Pinpoint the cell where the given text exists, returning its [x, y] midpoint coordinate. 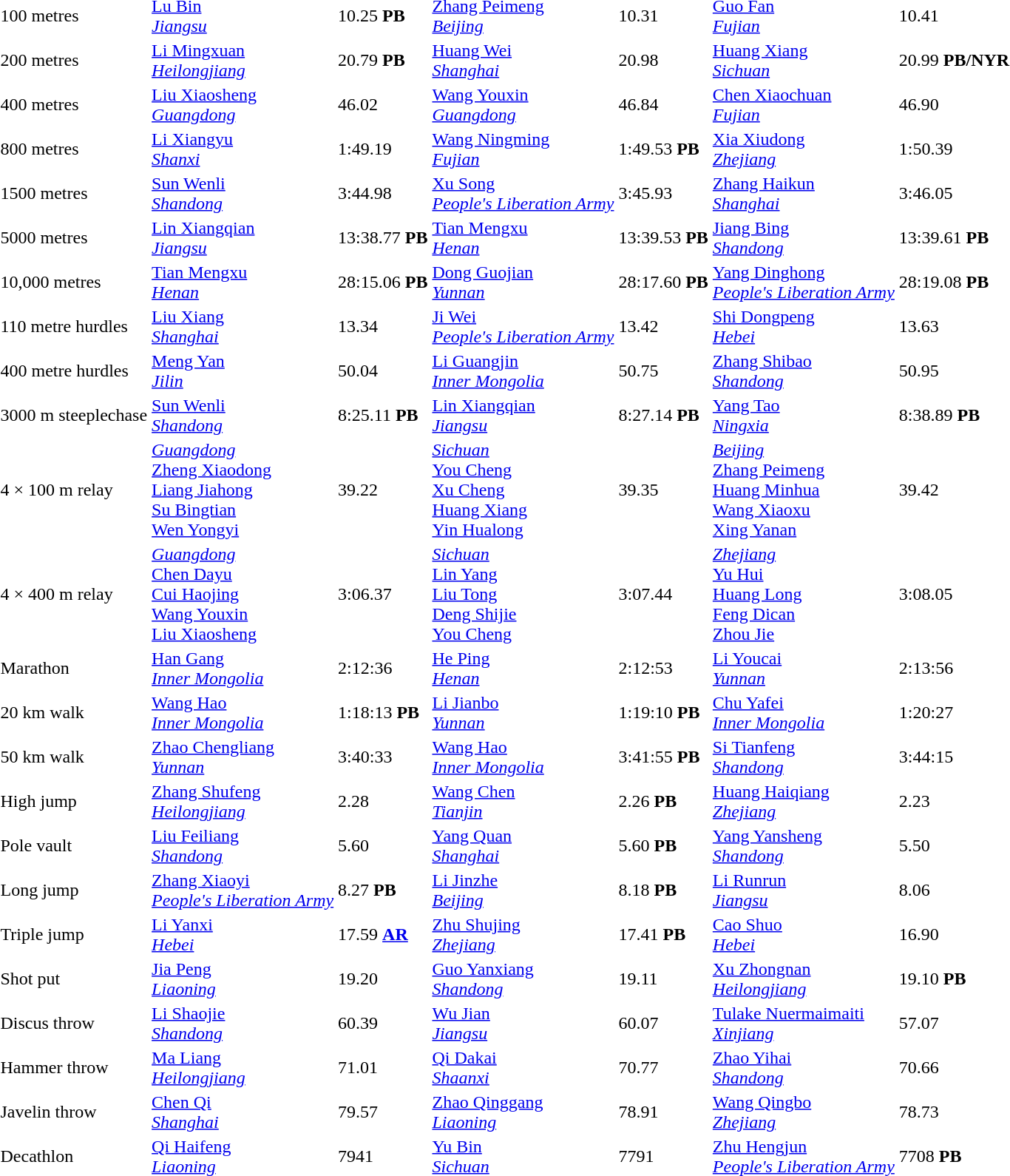
Si TianfengShandong [803, 757]
8:38.89 PB [954, 416]
3:08.05 [954, 594]
Cao ShuoHebei [803, 935]
Wu JianJiangsu [523, 1024]
Huang WeiShanghai [523, 61]
Li YoucaiYunnan [803, 669]
Tulake NuermaimaitiXinjiang [803, 1024]
Liu XiaoshengGuangdong [243, 105]
Qi DakaiShaanxi [523, 1068]
Zhao ChengliangYunnan [243, 757]
Liu FeiliangShandong [243, 846]
Meng YanJilin [243, 371]
70.77 [663, 1068]
Yang DinghongPeople's Liberation Army [803, 283]
50.75 [663, 371]
Shi DongpengHebei [803, 327]
Chen XiaochuanFujian [803, 105]
Liu XiangShanghai [243, 327]
13:38.77 PB [383, 238]
78.91 [663, 1112]
Li JinzheBeijing [523, 891]
28:17.60 PB [663, 283]
2:12:36 [383, 669]
1:19:10 PB [663, 713]
50.95 [954, 371]
17.41 PB [663, 935]
2:12:53 [663, 669]
39.22 [383, 490]
3:07.44 [663, 594]
5.60 PB [663, 846]
39.42 [954, 490]
Xu ZhongnanHeilongjiang [803, 979]
13:39.61 PB [954, 238]
60.07 [663, 1024]
70.66 [954, 1068]
Yang QuanShanghai [523, 846]
Zhu ShujingZhejiang [523, 935]
Yang YanshengShandong [803, 846]
Chu YafeiInner Mongolia [803, 713]
Jia PengLiaoning [243, 979]
39.35 [663, 490]
13.34 [383, 327]
3:44.98 [383, 194]
Chen QiShanghai [243, 1112]
BeijingZhang PeimengHuang MinhuaWang XiaoxuXing Yanan [803, 490]
SichuanLin YangLiu TongDeng ShijieYou Cheng [523, 594]
46.84 [663, 105]
28:19.08 PB [954, 283]
13:39.53 PB [663, 238]
71.01 [383, 1068]
Zhang XiaoyiPeople's Liberation Army [243, 891]
Guo YanxiangShandong [523, 979]
Zhao QinggangLiaoning [523, 1112]
13.42 [663, 327]
8.06 [954, 891]
5.50 [954, 846]
19.11 [663, 979]
Huang HaiqiangZhejiang [803, 802]
20.99 PB/NYR [954, 61]
Jiang BingShandong [803, 238]
8:27.14 PB [663, 416]
1:20:27 [954, 713]
19.20 [383, 979]
Xu SongPeople's Liberation Army [523, 194]
2:13:56 [954, 669]
8.18 PB [663, 891]
Wang YouxinGuangdong [523, 105]
Ji WeiPeople's Liberation Army [523, 327]
3:06.37 [383, 594]
Zhang HaikunShanghai [803, 194]
Wang ChenTianjin [523, 802]
Han GangInner Mongolia [243, 669]
Zhao YihaiShandong [803, 1068]
46.02 [383, 105]
Zhang ShufengHeilongjiang [243, 802]
GuangdongChen DayuCui HaojingWang YouxinLiu Xiaosheng [243, 594]
1:49.19 [383, 149]
SichuanYou ChengXu ChengHuang XiangYin Hualong [523, 490]
1:50.39 [954, 149]
Wang NingmingFujian [523, 149]
2.26 PB [663, 802]
Li GuangjinInner Mongolia [523, 371]
Li ShaojieShandong [243, 1024]
20.79 PB [383, 61]
He PingHenan [523, 669]
ZhejiangYu HuiHuang LongFeng DicanZhou Jie [803, 594]
3:44:15 [954, 757]
Wang QingboZhejiang [803, 1112]
60.39 [383, 1024]
Li RunrunJiangsu [803, 891]
5.60 [383, 846]
46.90 [954, 105]
Li YanxiHebei [243, 935]
1:18:13 PB [383, 713]
50.04 [383, 371]
Huang XiangSichuan [803, 61]
13.63 [954, 327]
3:41:55 PB [663, 757]
8:25.11 PB [383, 416]
2.23 [954, 802]
Dong GuojianYunnan [523, 283]
78.73 [954, 1112]
Yang TaoNingxia [803, 416]
Li XiangyuShanxi [243, 149]
79.57 [383, 1112]
GuangdongZheng XiaodongLiang JiahongSu BingtianWen Yongyi [243, 490]
16.90 [954, 935]
57.07 [954, 1024]
19.10 PB [954, 979]
3:40:33 [383, 757]
2.28 [383, 802]
3:45.93 [663, 194]
3:46.05 [954, 194]
Li MingxuanHeilongjiang [243, 61]
1:49.53 PB [663, 149]
20.98 [663, 61]
Xia XiudongZhejiang [803, 149]
Zhang ShibaoShandong [803, 371]
Ma LiangHeilongjiang [243, 1068]
8.27 PB [383, 891]
28:15.06 PB [383, 283]
Li JianboYunnan [523, 713]
17.59 AR [383, 935]
